Provide the (x, y) coordinate of the cell's center where the given text is located.  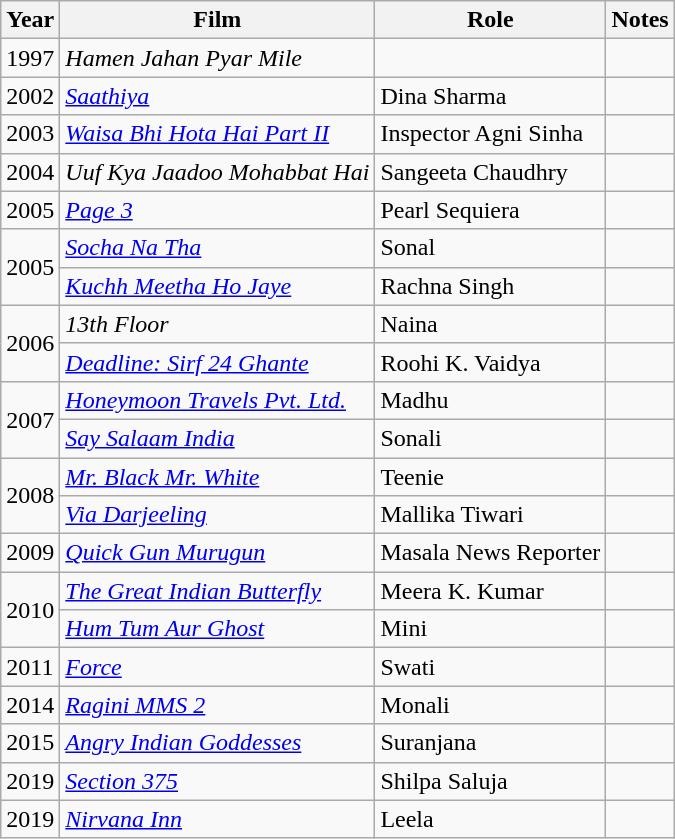
Kuchh Meetha Ho Jaye (218, 286)
Suranjana (490, 743)
2009 (30, 553)
Section 375 (218, 781)
Rachna Singh (490, 286)
Socha Na Tha (218, 248)
Swati (490, 667)
2004 (30, 172)
Role (490, 20)
Honeymoon Travels Pvt. Ltd. (218, 400)
Force (218, 667)
Inspector Agni Sinha (490, 134)
2014 (30, 705)
Via Darjeeling (218, 515)
Mallika Tiwari (490, 515)
2006 (30, 343)
2002 (30, 96)
Meera K. Kumar (490, 591)
Ragini MMS 2 (218, 705)
Hum Tum Aur Ghost (218, 629)
2015 (30, 743)
Say Salaam India (218, 438)
Notes (640, 20)
Waisa Bhi Hota Hai Part II (218, 134)
Pearl Sequiera (490, 210)
2011 (30, 667)
Film (218, 20)
Saathiya (218, 96)
Monali (490, 705)
The Great Indian Butterfly (218, 591)
Masala News Reporter (490, 553)
Year (30, 20)
13th Floor (218, 324)
2008 (30, 496)
2003 (30, 134)
Dina Sharma (490, 96)
Leela (490, 819)
Mr. Black Mr. White (218, 477)
Sonali (490, 438)
Page 3 (218, 210)
2010 (30, 610)
Shilpa Saluja (490, 781)
Naina (490, 324)
Teenie (490, 477)
Nirvana Inn (218, 819)
Angry Indian Goddesses (218, 743)
Deadline: Sirf 24 Ghante (218, 362)
2007 (30, 419)
Sonal (490, 248)
Roohi K. Vaidya (490, 362)
Mini (490, 629)
Quick Gun Murugun (218, 553)
Madhu (490, 400)
Hamen Jahan Pyar Mile (218, 58)
Uuf Kya Jaadoo Mohabbat Hai (218, 172)
Sangeeta Chaudhry (490, 172)
1997 (30, 58)
